Find where the given text appears and provide that cell's center as [x, y] coordinate. 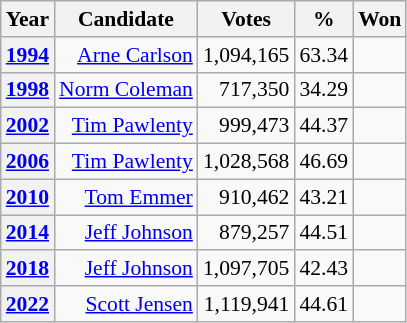
2014 [28, 233]
Won [380, 19]
2002 [28, 126]
1,119,941 [246, 304]
Year [28, 19]
44.61 [324, 304]
1998 [28, 90]
46.69 [324, 162]
Votes [246, 19]
Tom Emmer [126, 197]
1,097,705 [246, 269]
2010 [28, 197]
42.43 [324, 269]
% [324, 19]
2006 [28, 162]
Norm Coleman [126, 90]
2022 [28, 304]
910,462 [246, 197]
43.21 [324, 197]
879,257 [246, 233]
Scott Jensen [126, 304]
2018 [28, 269]
1,028,568 [246, 162]
717,350 [246, 90]
Candidate [126, 19]
1994 [28, 55]
Arne Carlson [126, 55]
1,094,165 [246, 55]
44.37 [324, 126]
63.34 [324, 55]
999,473 [246, 126]
34.29 [324, 90]
44.51 [324, 233]
